Provide the (X, Y) coordinate of the cell's center where the given text is located.  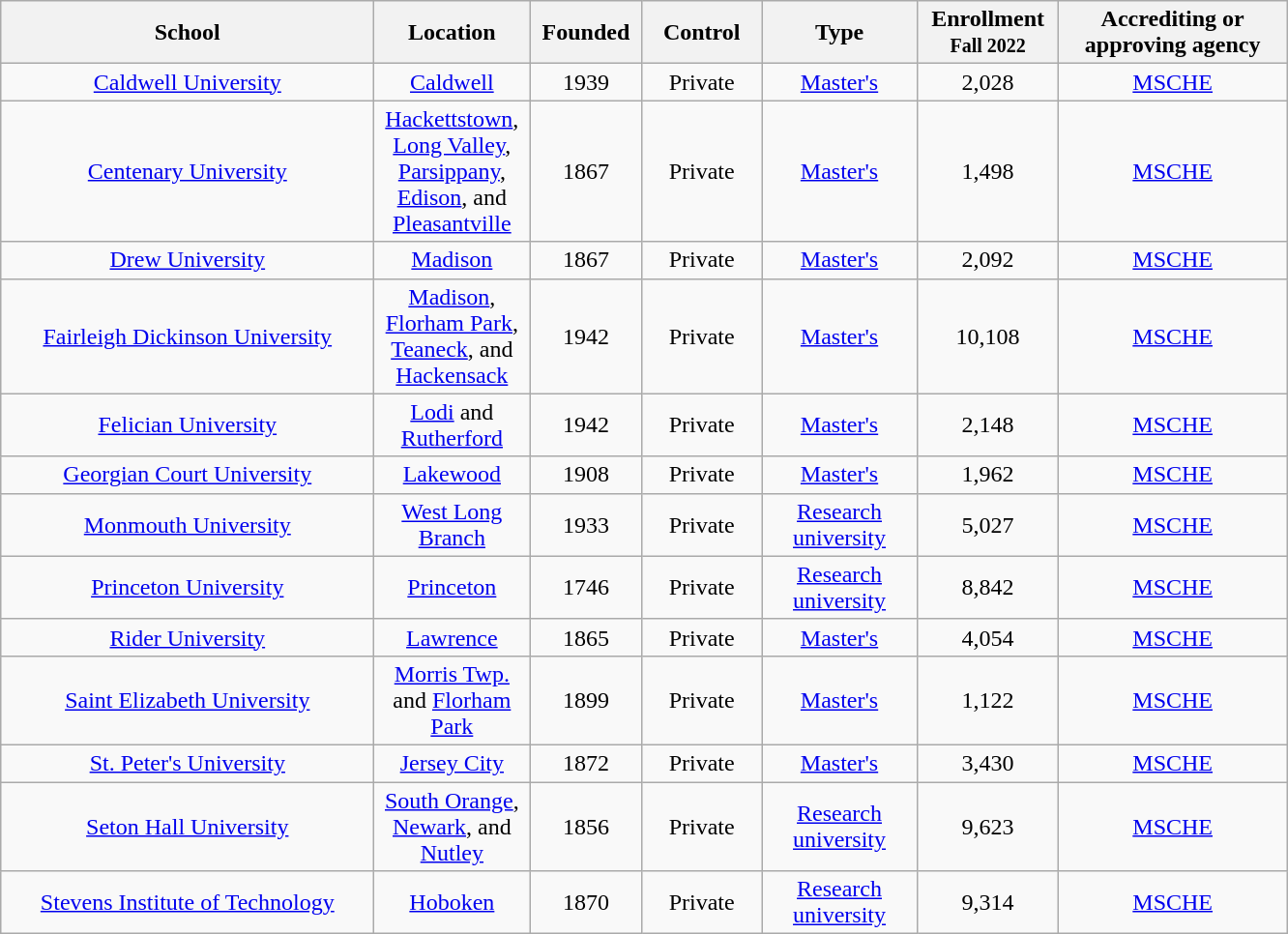
Hoboken (453, 903)
5,027 (988, 524)
St. Peter's University (188, 763)
2,092 (988, 260)
Caldwell (453, 82)
Morris Twp. and Florham Park (453, 700)
1,498 (988, 171)
Fairleigh Dickinson University (188, 336)
2,148 (988, 425)
Lodi and Rutherford (453, 425)
1908 (586, 475)
1870 (586, 903)
Founded (586, 33)
West Long Branch (453, 524)
Lawrence (453, 637)
4,054 (988, 637)
9,623 (988, 826)
10,108 (988, 336)
Hackettstown, Long Valley, Parsippany, Edison, and Pleasantville (453, 171)
Stevens Institute of Technology (188, 903)
1,122 (988, 700)
Seton Hall University (188, 826)
Rider University (188, 637)
1865 (586, 637)
Location (453, 33)
1,962 (988, 475)
Caldwell University (188, 82)
Madison, Florham Park, Teaneck, and Hackensack (453, 336)
Control (702, 33)
Felician University (188, 425)
Centenary University (188, 171)
Type (839, 33)
Accrediting or approving agency (1173, 33)
Lakewood (453, 475)
1933 (586, 524)
Jersey City (453, 763)
9,314 (988, 903)
Monmouth University (188, 524)
1856 (586, 826)
EnrollmentFall 2022 (988, 33)
1746 (586, 588)
Madison (453, 260)
Princeton University (188, 588)
3,430 (988, 763)
1872 (586, 763)
School (188, 33)
Drew University (188, 260)
Georgian Court University (188, 475)
1899 (586, 700)
8,842 (988, 588)
2,028 (988, 82)
1939 (586, 82)
Princeton (453, 588)
Saint Elizabeth University (188, 700)
South Orange, Newark, and Nutley (453, 826)
